Capture the cell that displays the provided text and extract its [X, Y] central coordinate. 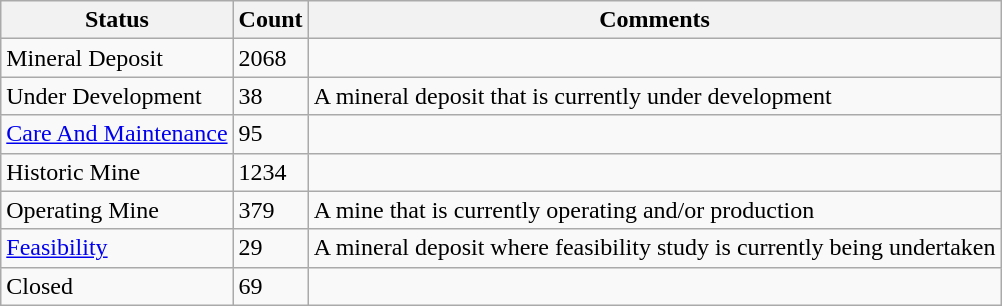
Feasibility [117, 248]
Count [270, 20]
1234 [270, 172]
Status [117, 20]
A mine that is currently operating and/or production [654, 210]
A mineral deposit where feasibility study is currently being undertaken [654, 248]
38 [270, 96]
Comments [654, 20]
95 [270, 134]
Operating Mine [117, 210]
A mineral deposit that is currently under development [654, 96]
Historic Mine [117, 172]
Under Development [117, 96]
2068 [270, 58]
Mineral Deposit [117, 58]
Closed [117, 286]
379 [270, 210]
69 [270, 286]
29 [270, 248]
Care And Maintenance [117, 134]
